Identify which cell holds the provided text, then report its (x, y) central coordinate. 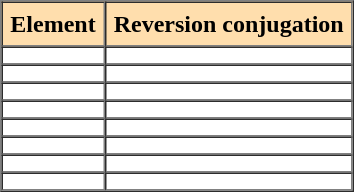
Reversion conjugation (229, 24)
Element (52, 24)
